Identify which cell holds the provided text, then report its [X, Y] central coordinate. 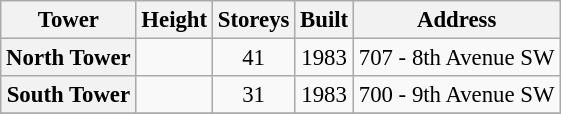
700 - 9th Avenue SW [456, 95]
31 [253, 95]
Storeys [253, 20]
Address [456, 20]
South Tower [68, 95]
41 [253, 58]
Height [174, 20]
707 - 8th Avenue SW [456, 58]
North Tower [68, 58]
Tower [68, 20]
Built [324, 20]
